Find where the given text appears and provide that cell's center as [x, y] coordinate. 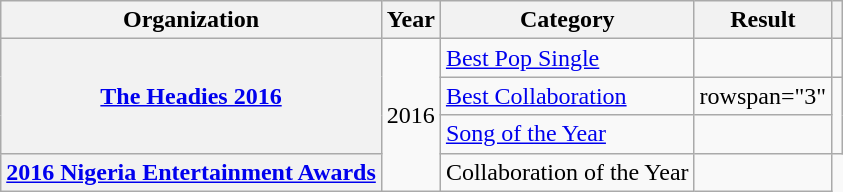
2016 Nigeria Entertainment Awards [192, 172]
Year [410, 20]
2016 [410, 115]
Result [763, 20]
The Headies 2016 [192, 96]
Category [567, 20]
Song of the Year [567, 134]
Best Pop Single [567, 58]
Best Collaboration [567, 96]
rowspan="3" [763, 96]
Organization [192, 20]
Collaboration of the Year [567, 172]
